Find where the given text appears and provide that cell's center as [x, y] coordinate. 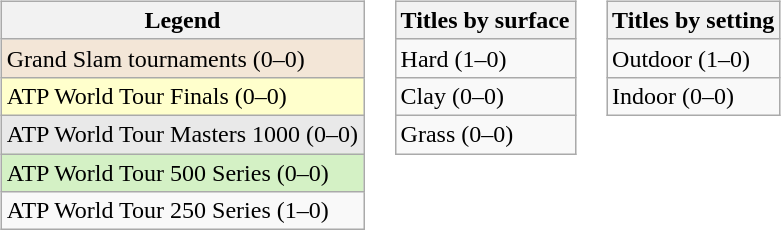
Clay (0–0) [485, 96]
ATP World Tour Finals (0–0) [182, 96]
Outdoor (1–0) [694, 58]
Legend [182, 20]
ATP World Tour 250 Series (1–0) [182, 211]
Hard (1–0) [485, 58]
ATP World Tour 500 Series (0–0) [182, 173]
ATP World Tour Masters 1000 (0–0) [182, 134]
Indoor (0–0) [694, 96]
Titles by surface [485, 20]
Titles by setting [694, 20]
Grass (0–0) [485, 134]
Grand Slam tournaments (0–0) [182, 58]
